Determine the (x, y) coordinate at the center of the cell enclosing the given text.  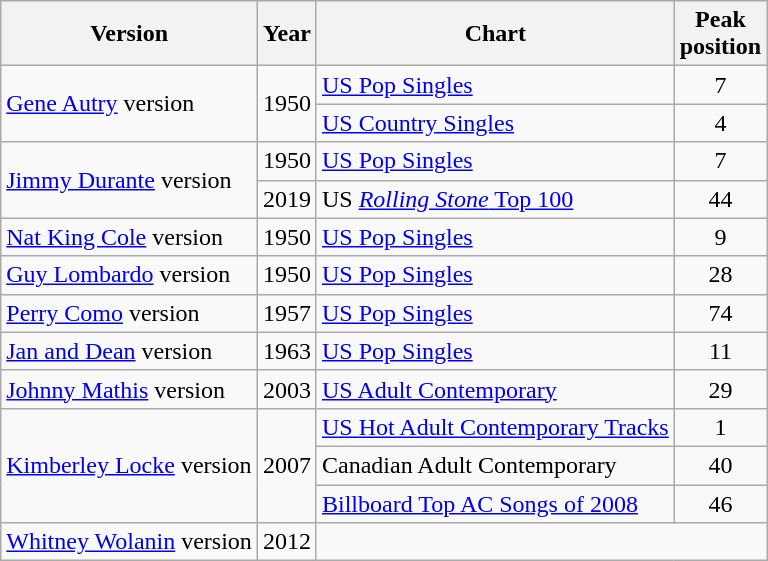
11 (720, 351)
40 (720, 465)
Canadian Adult Contemporary (495, 465)
Johnny Mathis version (130, 389)
Billboard Top AC Songs of 2008 (495, 503)
4 (720, 123)
Version (130, 34)
Jimmy Durante version (130, 180)
Chart (495, 34)
US Rolling Stone Top 100 (495, 199)
1 (720, 427)
Perry Como version (130, 313)
Jan and Dean version (130, 351)
US Country Singles (495, 123)
US Adult Contemporary (495, 389)
US Hot Adult Contemporary Tracks (495, 427)
9 (720, 237)
Nat King Cole version (130, 237)
74 (720, 313)
Whitney Wolanin version (130, 542)
1963 (286, 351)
Peakposition (720, 34)
2012 (286, 542)
28 (720, 275)
29 (720, 389)
2003 (286, 389)
44 (720, 199)
Gene Autry version (130, 104)
Kimberley Locke version (130, 465)
Guy Lombardo version (130, 275)
Year (286, 34)
46 (720, 503)
2019 (286, 199)
1957 (286, 313)
2007 (286, 465)
